Scan for the cell matching the given text and deliver its (x, y) coordinate at center. 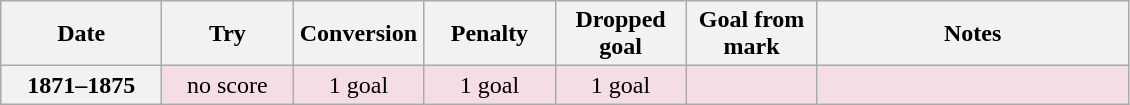
Notes (972, 34)
Dropped goal (620, 34)
no score (228, 85)
Penalty (490, 34)
Try (228, 34)
Goal from mark (752, 34)
1871–1875 (82, 85)
Conversion (358, 34)
Date (82, 34)
